Capture the cell that displays the provided text and extract its [x, y] central coordinate. 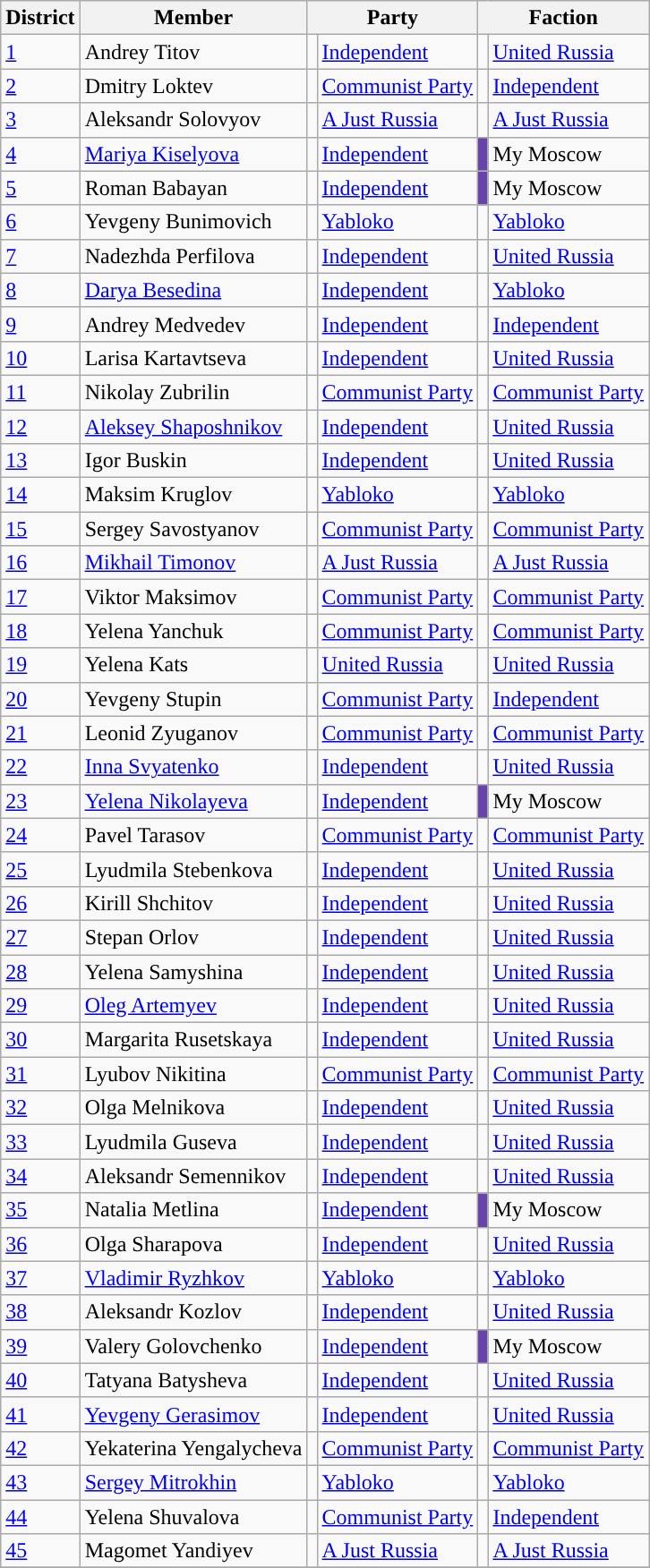
Yelena Nikolayeva [193, 801]
41 [40, 1414]
Magomet Yandiyev [193, 1551]
20 [40, 699]
24 [40, 835]
Roman Babayan [193, 188]
Inna Svyatenko [193, 767]
Tatyana Batysheva [193, 1380]
27 [40, 937]
Pavel Tarasov [193, 835]
32 [40, 1108]
Kirill Shchitov [193, 903]
31 [40, 1074]
Larisa Kartavtseva [193, 358]
Andrey Titov [193, 52]
Sergey Savostyanov [193, 529]
Aleksandr Kozlov [193, 1312]
6 [40, 222]
26 [40, 903]
Stepan Orlov [193, 937]
Natalia Metlina [193, 1210]
43 [40, 1482]
45 [40, 1551]
Olga Sharapova [193, 1244]
Mariya Kiselyova [193, 154]
Leonid Zyuganov [193, 733]
16 [40, 563]
38 [40, 1312]
5 [40, 188]
Yevgeny Stupin [193, 699]
Yelena Kats [193, 665]
8 [40, 290]
4 [40, 154]
Nikolay Zubrilin [193, 392]
19 [40, 665]
44 [40, 1517]
33 [40, 1142]
Faction [564, 18]
Lyudmila Stebenkova [193, 869]
28 [40, 971]
23 [40, 801]
40 [40, 1380]
Party [392, 18]
Viktor Maksimov [193, 597]
Yekaterina Yengalycheva [193, 1448]
Mikhail Timonov [193, 563]
Vladimir Ryzhkov [193, 1278]
42 [40, 1448]
10 [40, 358]
7 [40, 256]
Dmitry Loktev [193, 86]
Aleksandr Solovyov [193, 120]
Darya Besedina [193, 290]
Valery Golovchenko [193, 1346]
15 [40, 529]
22 [40, 767]
Maksim Kruglov [193, 495]
Oleg Artemyev [193, 1006]
14 [40, 495]
Olga Melnikova [193, 1108]
1 [40, 52]
21 [40, 733]
18 [40, 631]
Igor Buskin [193, 461]
Lyudmila Guseva [193, 1142]
Sergey Mitrokhin [193, 1482]
11 [40, 392]
17 [40, 597]
District [40, 18]
29 [40, 1006]
Yevgeny Bunimovich [193, 222]
Aleksandr Semennikov [193, 1176]
Margarita Rusetskaya [193, 1040]
Yelena Shuvalova [193, 1517]
30 [40, 1040]
39 [40, 1346]
Yevgeny Gerasimov [193, 1414]
Member [193, 18]
35 [40, 1210]
9 [40, 324]
25 [40, 869]
Nadezhda Perfilova [193, 256]
Aleksey Shaposhnikov [193, 427]
13 [40, 461]
Yelena Samyshina [193, 971]
3 [40, 120]
12 [40, 427]
Yelena Yanchuk [193, 631]
36 [40, 1244]
Andrey Medvedev [193, 324]
34 [40, 1176]
37 [40, 1278]
2 [40, 86]
Lyubov Nikitina [193, 1074]
